Determine the [X, Y] coordinate at the center of the cell enclosing the given text.  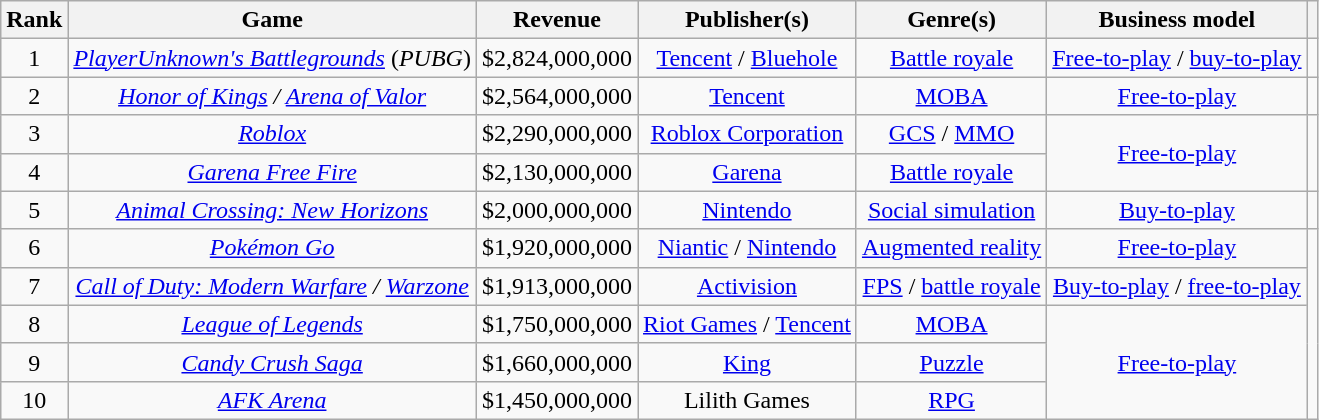
Honor of Kings / Arena of Valor [272, 96]
Free-to-play / buy-to-play [1177, 58]
$1,920,000,000 [556, 248]
9 [34, 362]
FPS / battle royale [951, 286]
Activision [748, 286]
Publisher(s) [748, 20]
8 [34, 324]
Roblox Corporation [748, 134]
$1,660,000,000 [556, 362]
Candy Crush Saga [272, 362]
$2,824,000,000 [556, 58]
GCS / MMO [951, 134]
$1,450,000,000 [556, 400]
Roblox [272, 134]
3 [34, 134]
4 [34, 172]
Garena [748, 172]
$2,564,000,000 [556, 96]
Puzzle [951, 362]
10 [34, 400]
$2,290,000,000 [556, 134]
6 [34, 248]
League of Legends [272, 324]
Revenue [556, 20]
Augmented reality [951, 248]
7 [34, 286]
AFK Arena [272, 400]
1 [34, 58]
2 [34, 96]
Niantic / Nintendo [748, 248]
$1,913,000,000 [556, 286]
Pokémon Go [272, 248]
Tencent [748, 96]
Call of Duty: Modern Warfare / Warzone [272, 286]
Tencent / Bluehole [748, 58]
Riot Games / Tencent [748, 324]
RPG [951, 400]
Lilith Games [748, 400]
$1,750,000,000 [556, 324]
Rank [34, 20]
Garena Free Fire [272, 172]
Animal Crossing: New Horizons [272, 210]
$2,000,000,000 [556, 210]
Genre(s) [951, 20]
5 [34, 210]
Social simulation [951, 210]
King [748, 362]
Buy-to-play [1177, 210]
Business model [1177, 20]
Nintendo [748, 210]
$2,130,000,000 [556, 172]
Buy-to-play / free-to-play [1177, 286]
Game [272, 20]
PlayerUnknown's Battlegrounds (PUBG) [272, 58]
